Extract the (X, Y) coordinate from the center of the cell holding the provided text.  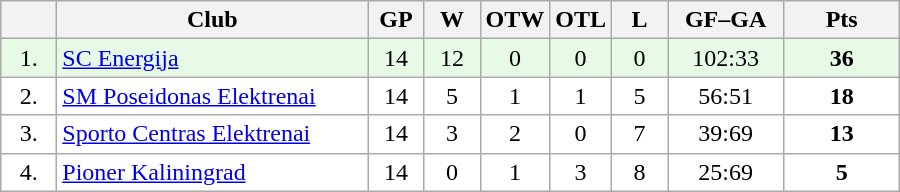
2. (29, 96)
SM Poseidonas Elektrenai (212, 96)
12 (452, 58)
25:69 (726, 172)
7 (640, 134)
102:33 (726, 58)
13 (842, 134)
W (452, 20)
39:69 (726, 134)
2 (515, 134)
Sporto Centras Elektrenai (212, 134)
OTL (581, 20)
4. (29, 172)
GP (396, 20)
56:51 (726, 96)
OTW (515, 20)
8 (640, 172)
18 (842, 96)
3. (29, 134)
L (640, 20)
1. (29, 58)
Club (212, 20)
GF–GA (726, 20)
SC Energija (212, 58)
Pts (842, 20)
Pioner Kaliningrad (212, 172)
36 (842, 58)
